Locate the cell with the specified text and output its (X, Y) center coordinate. 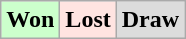
Lost (88, 20)
Draw (150, 20)
Won (30, 20)
